Return (X, Y) of the center of cell containing provided text 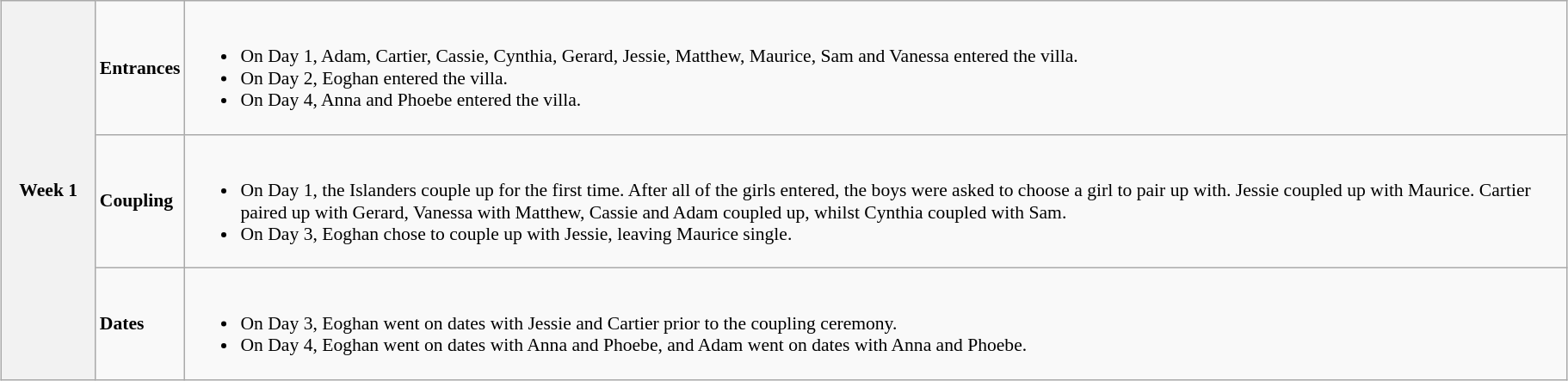
Coupling (140, 201)
Week 1 (48, 190)
Entrances (140, 67)
Dates (140, 324)
